Scan for the cell matching the given text and deliver its [X, Y] coordinate at center. 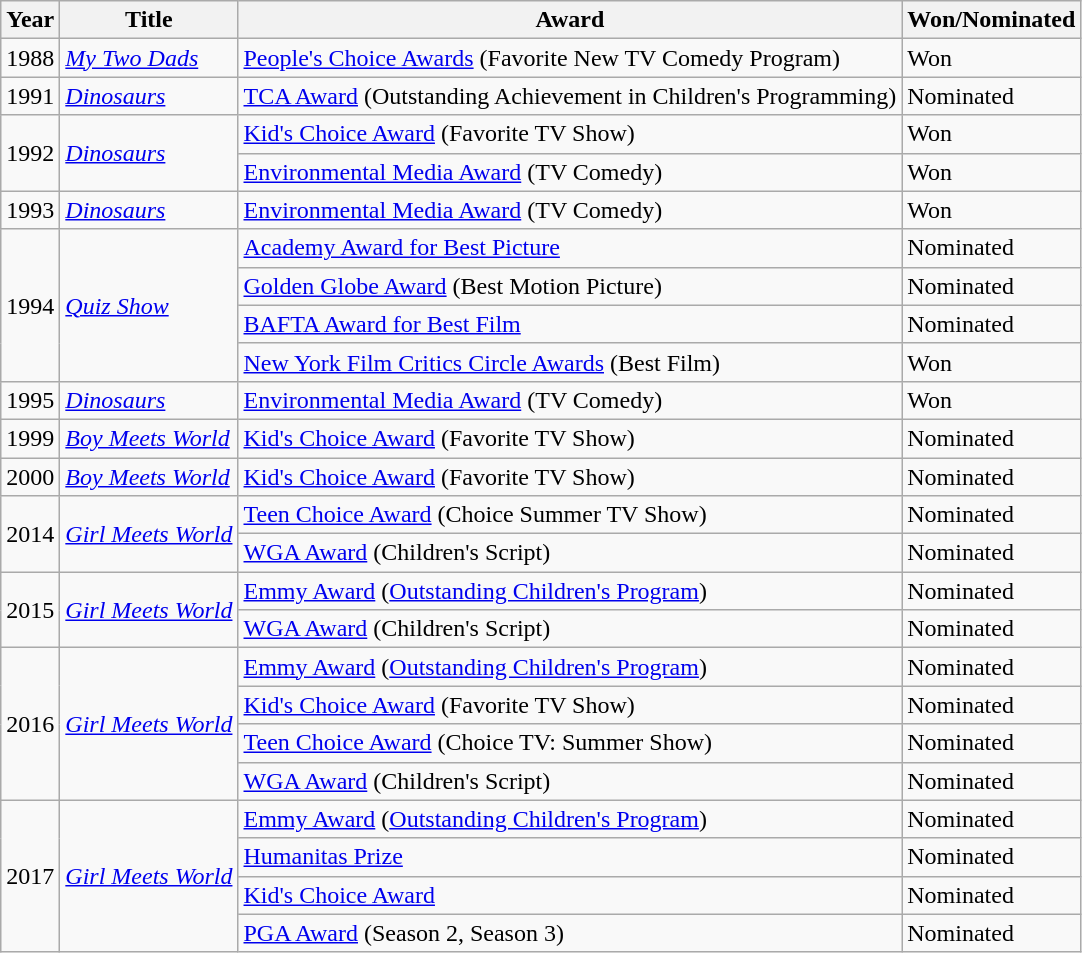
People's Choice Awards (Favorite New TV Comedy Program) [570, 58]
2017 [30, 876]
Academy Award for Best Picture [570, 248]
Golden Globe Award (Best Motion Picture) [570, 286]
Title [149, 20]
Humanitas Prize [570, 857]
1992 [30, 153]
Kid's Choice Award [570, 895]
2014 [30, 534]
TCA Award (Outstanding Achievement in Children's Programming) [570, 96]
Teen Choice Award (Choice TV: Summer Show) [570, 743]
1994 [30, 305]
Teen Choice Award (Choice Summer TV Show) [570, 515]
BAFTA Award for Best Film [570, 324]
1993 [30, 210]
2016 [30, 724]
2015 [30, 610]
Won/Nominated [992, 20]
2000 [30, 477]
New York Film Critics Circle Awards (Best Film) [570, 362]
1995 [30, 400]
1991 [30, 96]
Award [570, 20]
1999 [30, 438]
My Two Dads [149, 58]
Year [30, 20]
Quiz Show [149, 305]
1988 [30, 58]
PGA Award (Season 2, Season 3) [570, 933]
